Find where the given text appears and provide that cell's center as (x, y) coordinate. 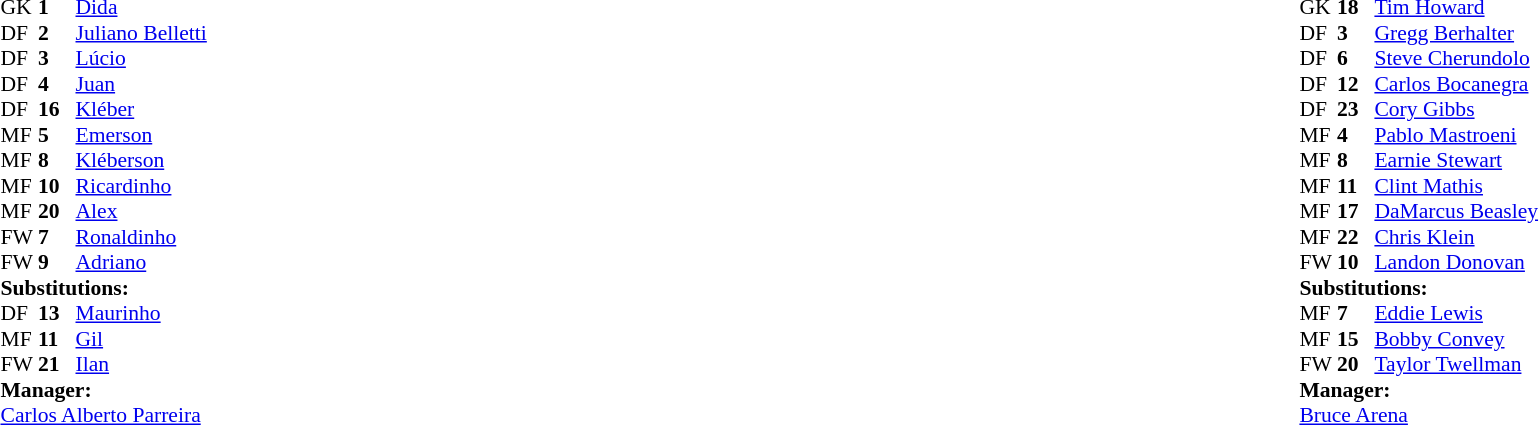
Steve Cherundolo (1456, 59)
6 (1356, 59)
Pablo Mastroeni (1456, 135)
23 (1356, 109)
Emerson (142, 135)
21 (57, 365)
Adriano (142, 263)
Ricardinho (142, 186)
17 (1356, 211)
Eddie Lewis (1456, 313)
16 (57, 109)
Alex (142, 211)
Ronaldinho (142, 237)
2 (57, 33)
Chris Klein (1456, 237)
Bobby Convey (1456, 339)
12 (1356, 84)
Gregg Berhalter (1456, 33)
Kléberson (142, 161)
Lúcio (142, 59)
Juliano Belletti (142, 33)
Cory Gibbs (1456, 109)
9 (57, 263)
15 (1356, 339)
Taylor Twellman (1456, 365)
13 (57, 313)
Juan (142, 84)
5 (57, 135)
DaMarcus Beasley (1456, 211)
Clint Mathis (1456, 186)
Carlos Bocanegra (1456, 84)
Gil (142, 339)
Earnie Stewart (1456, 161)
Landon Donovan (1456, 263)
Kléber (142, 109)
Maurinho (142, 313)
22 (1356, 237)
Ilan (142, 365)
